Determine the (X, Y) coordinate at the center of the cell enclosing the given text.  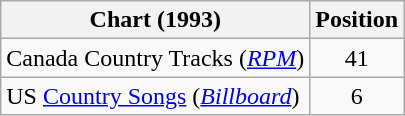
6 (357, 96)
41 (357, 58)
US Country Songs (Billboard) (156, 96)
Canada Country Tracks (RPM) (156, 58)
Position (357, 20)
Chart (1993) (156, 20)
